Extract the (X, Y) coordinate from the center of the cell holding the provided text.  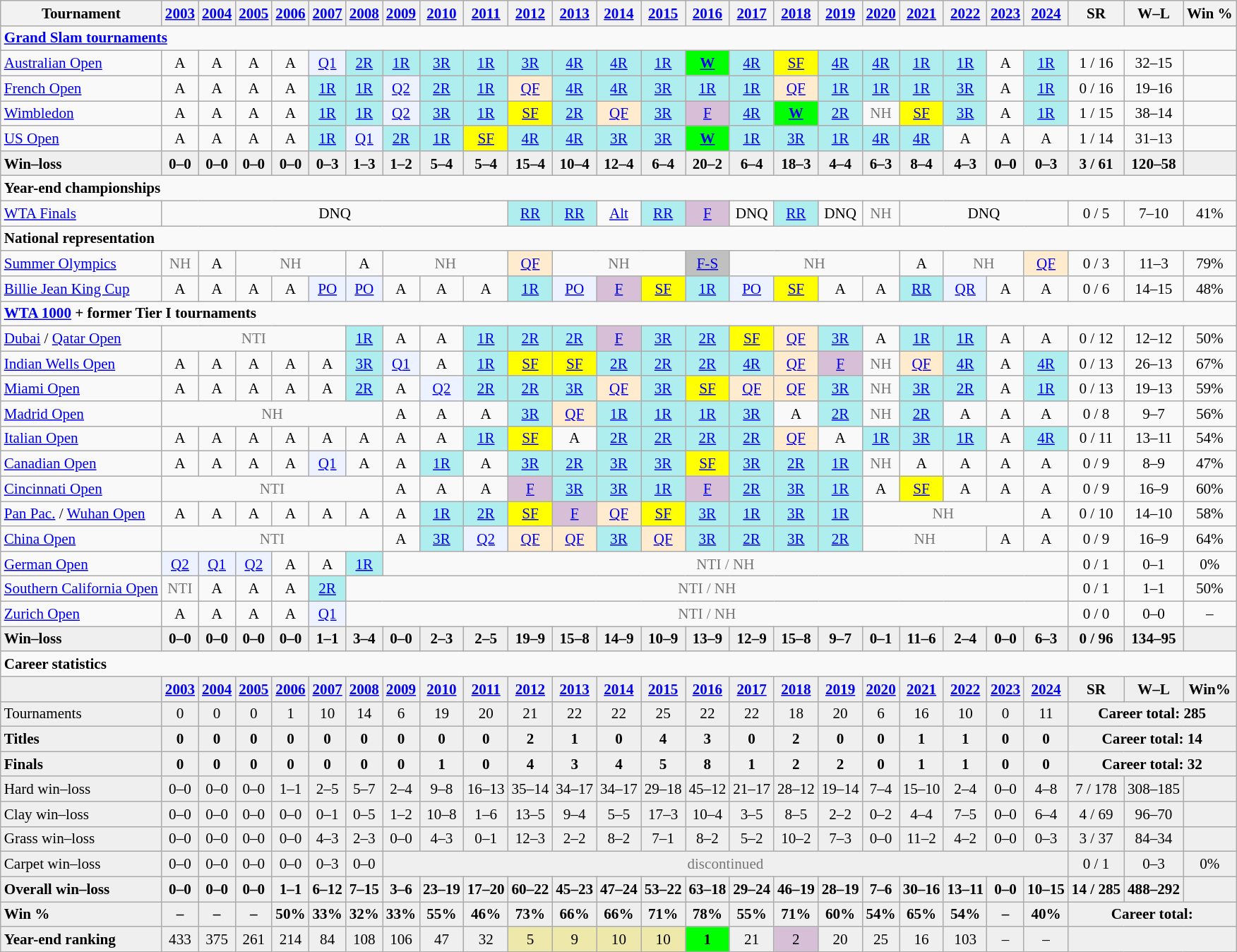
19–14 (840, 788)
48% (1210, 288)
56% (1210, 414)
0–5 (364, 814)
1–3 (364, 162)
1–6 (486, 814)
Wimbledon (81, 113)
1 / 14 (1096, 138)
59% (1210, 388)
12–4 (618, 162)
7–15 (364, 888)
8–5 (796, 814)
Clay win–loss (81, 814)
41% (1210, 213)
46% (486, 914)
40% (1046, 914)
7–4 (880, 788)
11 (1046, 713)
Career statistics (618, 664)
5–5 (618, 814)
Grand Slam tournaments (618, 38)
0–2 (880, 814)
261 (253, 939)
19–13 (1154, 388)
0 / 11 (1096, 438)
32–15 (1154, 64)
17–3 (664, 814)
10–8 (442, 814)
Zurich Open (81, 613)
3 / 37 (1096, 839)
Canadian Open (81, 463)
Pan Pac. / Wuhan Open (81, 514)
Win% (1210, 689)
19–16 (1154, 88)
Tournament (81, 13)
Hard win–loss (81, 788)
78% (707, 914)
Australian Open (81, 64)
84 (328, 939)
31–13 (1154, 138)
13–5 (531, 814)
discontinued (726, 864)
5–2 (751, 839)
Career total: 32 (1152, 764)
3–4 (364, 638)
7 / 178 (1096, 788)
0 / 8 (1096, 414)
Dubai / Qatar Open (81, 339)
488–292 (1154, 888)
14 (364, 713)
84–34 (1154, 839)
16–13 (486, 788)
Madrid Open (81, 414)
18 (796, 713)
63–18 (707, 888)
0 / 10 (1096, 514)
79% (1210, 263)
8–4 (922, 162)
8–9 (1154, 463)
German Open (81, 564)
53–22 (664, 888)
30–16 (922, 888)
29–18 (664, 788)
Tournaments (81, 713)
1 / 15 (1096, 113)
0 / 16 (1096, 88)
14–15 (1154, 288)
WTA 1000 + former Tier I tournaments (618, 314)
38–14 (1154, 113)
65% (922, 914)
Year-end ranking (81, 939)
96–70 (1154, 814)
46–19 (796, 888)
11–2 (922, 839)
0 / 6 (1096, 288)
64% (1210, 538)
73% (531, 914)
18–3 (796, 162)
French Open (81, 88)
45–12 (707, 788)
0 / 0 (1096, 613)
9–4 (575, 814)
Miami Open (81, 388)
5–7 (364, 788)
106 (401, 939)
3–6 (401, 888)
19 (442, 713)
120–58 (1154, 162)
8 (707, 764)
Finals (81, 764)
10–2 (796, 839)
308–185 (1154, 788)
Southern California Open (81, 589)
103 (965, 939)
National representation (618, 239)
0 / 3 (1096, 263)
F-S (707, 263)
7–6 (880, 888)
Career total: 285 (1152, 713)
QR (965, 288)
10–15 (1046, 888)
32% (364, 914)
32 (486, 939)
Grass win–loss (81, 839)
Billie Jean King Cup (81, 288)
20–2 (707, 162)
4–2 (965, 839)
11–6 (922, 638)
375 (217, 939)
15–4 (531, 162)
67% (1210, 363)
10–9 (664, 638)
Italian Open (81, 438)
1 / 16 (1096, 64)
214 (290, 939)
12–12 (1154, 339)
WTA Finals (81, 213)
Cincinnati Open (81, 489)
3–5 (751, 814)
14 / 285 (1096, 888)
4 / 69 (1096, 814)
Summer Olympics (81, 263)
58% (1210, 514)
China Open (81, 538)
45–23 (575, 888)
14–9 (618, 638)
28–12 (796, 788)
7–5 (965, 814)
9 (575, 939)
Titles (81, 739)
6–12 (328, 888)
21–17 (751, 788)
US Open (81, 138)
433 (180, 939)
26–13 (1154, 363)
12–3 (531, 839)
Year-end championships (618, 188)
13–9 (707, 638)
134–95 (1154, 638)
47% (1210, 463)
28–19 (840, 888)
108 (364, 939)
29–24 (751, 888)
60–22 (531, 888)
47 (442, 939)
Career total: (1152, 914)
15–10 (922, 788)
Alt (618, 213)
11–3 (1154, 263)
7–10 (1154, 213)
19–9 (531, 638)
4–8 (1046, 788)
14–10 (1154, 514)
3 / 61 (1096, 162)
0 / 12 (1096, 339)
9–8 (442, 788)
Carpet win–loss (81, 864)
0 / 5 (1096, 213)
Indian Wells Open (81, 363)
12–9 (751, 638)
Overall win–loss (81, 888)
35–14 (531, 788)
23–19 (442, 888)
47–24 (618, 888)
0 / 96 (1096, 638)
7–3 (840, 839)
7–1 (664, 839)
17–20 (486, 888)
Career total: 14 (1152, 739)
